Determine the (x, y) coordinate at the center of the cell enclosing the given text.  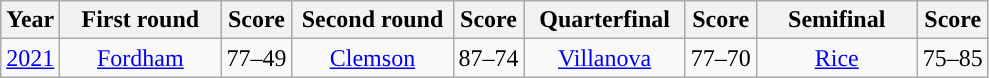
77–49 (256, 58)
Semifinal (836, 20)
Second round (372, 20)
2021 (30, 58)
Quarterfinal (604, 20)
Villanova (604, 58)
First round (140, 20)
Fordham (140, 58)
87–74 (488, 58)
Rice (836, 58)
77–70 (720, 58)
75–85 (952, 58)
Year (30, 20)
Clemson (372, 58)
